From the cell containing the given text, extract its center point as (x, y) coordinate. 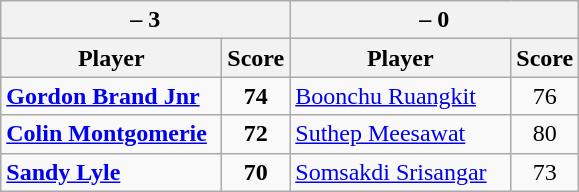
Somsakdi Srisangar (400, 172)
70 (256, 172)
76 (545, 96)
74 (256, 96)
Colin Montgomerie (112, 134)
Boonchu Ruangkit (400, 96)
Suthep Meesawat (400, 134)
73 (545, 172)
– 0 (434, 20)
80 (545, 134)
– 3 (146, 20)
Gordon Brand Jnr (112, 96)
Sandy Lyle (112, 172)
72 (256, 134)
